From the cell containing the given text, extract its center point as (x, y) coordinate. 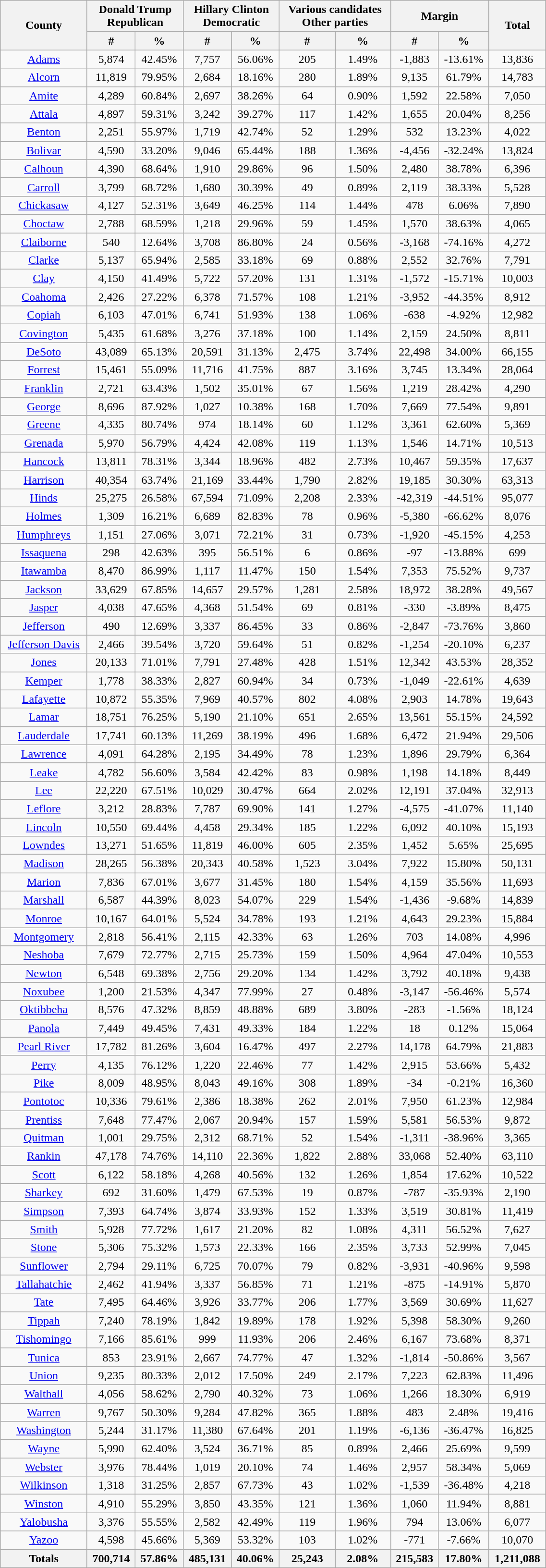
7,922 (414, 864)
29.34% (255, 827)
2,190 (518, 1193)
2.48% (464, 1412)
42.63% (159, 553)
47.04% (464, 955)
47.32% (159, 1010)
4,135 (111, 1065)
249 (307, 1375)
18.96% (255, 461)
8,859 (207, 1010)
-13.88% (464, 553)
-22.61% (464, 681)
27 (307, 992)
8,371 (518, 1339)
3,677 (207, 882)
5,524 (207, 919)
9,598 (518, 1266)
55.35% (159, 699)
7,757 (207, 59)
1,680 (207, 187)
13,836 (518, 59)
21.53% (159, 992)
61.23% (464, 1101)
-44.51% (464, 498)
53.66% (464, 1065)
1.96% (363, 1522)
3,276 (207, 333)
4,458 (207, 827)
60.94% (255, 681)
Lawrence (44, 754)
1,281 (307, 589)
1.92% (363, 1321)
71.09% (255, 498)
25,695 (518, 845)
28,064 (518, 370)
1.19% (363, 1431)
50.30% (159, 1412)
60.13% (159, 735)
2,957 (414, 1467)
Claiborne (44, 242)
4,091 (111, 754)
3,708 (207, 242)
18,751 (111, 717)
Yalobusha (44, 1522)
365 (307, 1412)
-15.71% (464, 279)
Various candidatesOther parties (335, 16)
73.68% (464, 1339)
30.81% (464, 1211)
Hillary ClintonDemocratic (231, 16)
-44.35% (464, 297)
79.95% (159, 77)
47.65% (159, 608)
56.85% (255, 1284)
7,353 (414, 571)
49.16% (255, 1083)
1.46% (363, 1467)
2,794 (111, 1266)
57.20% (255, 279)
159 (307, 955)
496 (307, 735)
6.06% (464, 205)
Jasper (44, 608)
56.53% (464, 1120)
31.13% (255, 352)
4,022 (518, 132)
2.65% (363, 717)
34 (307, 681)
47.82% (255, 1412)
67,594 (207, 498)
29.75% (159, 1138)
Pearl River (44, 1046)
Margin (440, 16)
4,424 (207, 443)
55.97% (159, 132)
5,244 (111, 1431)
Greene (44, 425)
41.49% (159, 279)
42.42% (255, 772)
4,590 (111, 150)
14.78% (464, 699)
77.99% (255, 992)
7,787 (207, 808)
13.23% (464, 132)
68.64% (159, 169)
46.25% (255, 205)
55.29% (159, 1504)
Chickasaw (44, 205)
63.74% (159, 479)
3,519 (414, 1211)
Monroe (44, 919)
2,067 (207, 1120)
395 (207, 553)
150 (307, 571)
42.08% (255, 443)
24.50% (464, 333)
2,788 (111, 223)
0.96% (363, 516)
42.45% (159, 59)
5,722 (207, 279)
1,570 (414, 223)
70.07% (255, 1266)
-3,147 (414, 992)
1,200 (111, 992)
-1,814 (414, 1357)
64.79% (464, 1046)
3,874 (207, 1211)
38.19% (255, 735)
2,697 (207, 96)
22.46% (255, 1065)
1.27% (363, 808)
-3,931 (414, 1266)
193 (307, 919)
7,240 (111, 1321)
1,198 (414, 772)
21,169 (207, 479)
3,569 (414, 1302)
-0.21% (464, 1083)
Lafayette (44, 699)
63.43% (159, 388)
19 (307, 1193)
21,883 (518, 1046)
1.08% (363, 1229)
5,581 (414, 1120)
Panola (44, 1028)
Wayne (44, 1449)
Wilkinson (44, 1485)
30.30% (464, 479)
10,167 (111, 919)
18.14% (255, 425)
62.60% (464, 425)
51.93% (255, 315)
Lauderdale (44, 735)
1,778 (111, 681)
2.73% (363, 461)
1.14% (363, 333)
2,827 (207, 681)
31.17% (159, 1431)
-42,319 (414, 498)
121 (307, 1504)
Jefferson Davis (44, 644)
19,643 (518, 699)
51.54% (255, 608)
12,984 (518, 1101)
5,069 (518, 1467)
Union (44, 1375)
3,720 (207, 644)
Winston (44, 1504)
31.60% (159, 1193)
74.77% (255, 1357)
15,461 (111, 370)
184 (307, 1028)
-66.62% (464, 516)
4,996 (518, 937)
Marion (44, 882)
2,462 (111, 1284)
48.95% (159, 1083)
14.18% (464, 772)
85 (307, 1449)
7,393 (111, 1211)
1,573 (207, 1248)
1.12% (363, 425)
308 (307, 1083)
8,576 (111, 1010)
56.41% (159, 937)
4,127 (111, 205)
58.18% (159, 1175)
9,891 (518, 406)
11,419 (518, 1211)
2,119 (414, 187)
65.44% (255, 150)
3,745 (414, 370)
Noxubee (44, 992)
54.07% (255, 900)
1,479 (207, 1193)
47,178 (111, 1156)
-1,311 (414, 1138)
64 (307, 96)
11,140 (518, 808)
1,019 (207, 1467)
15,193 (518, 827)
Lamar (44, 717)
-74.16% (464, 242)
2,582 (207, 1522)
18 (414, 1028)
1,842 (207, 1321)
86.45% (255, 626)
1,655 (414, 114)
43.35% (255, 1504)
59 (307, 223)
8,811 (518, 333)
9,599 (518, 1449)
-3,952 (414, 297)
7,648 (111, 1120)
1,719 (207, 132)
10,003 (518, 279)
10,553 (518, 955)
Oktibbeha (44, 1010)
0.81% (363, 608)
1.70% (363, 406)
67.01% (159, 882)
4,335 (111, 425)
64.46% (159, 1302)
41.75% (255, 370)
Pontotoc (44, 1101)
Sharkey (44, 1193)
100 (307, 333)
4,150 (111, 279)
13,271 (111, 845)
78.31% (159, 461)
-50.86% (464, 1357)
Tippah (44, 1321)
0.56% (363, 242)
96 (307, 169)
5,190 (207, 717)
8,881 (518, 1504)
6,472 (414, 735)
17,637 (518, 461)
-4.92% (464, 315)
Jefferson (44, 626)
0.12% (464, 1028)
-1,539 (414, 1485)
13.06% (464, 1522)
28,352 (518, 662)
34.78% (255, 919)
13.34% (464, 370)
23.91% (159, 1357)
29.20% (255, 973)
2,195 (207, 754)
64.01% (159, 919)
-771 (414, 1540)
Stone (44, 1248)
11,380 (207, 1431)
49.33% (255, 1028)
10,336 (111, 1101)
1,546 (414, 443)
67 (307, 388)
6,725 (207, 1266)
19.89% (255, 1321)
2,251 (111, 132)
10,467 (414, 461)
40.32% (255, 1394)
-20.10% (464, 644)
Scott (44, 1175)
Holmes (44, 516)
7,679 (111, 955)
82.83% (255, 516)
490 (111, 626)
3,733 (414, 1248)
Prentiss (44, 1120)
Lee (44, 790)
-73.76% (464, 626)
2,426 (111, 297)
77 (307, 1065)
20.10% (255, 1467)
-4,456 (414, 150)
56.06% (255, 59)
77.54% (464, 406)
79 (307, 1266)
Yazoo (44, 1540)
141 (307, 808)
3,344 (207, 461)
7,050 (518, 96)
18.30% (464, 1394)
2,480 (414, 169)
45.66% (159, 1540)
166 (307, 1248)
20,591 (207, 352)
20.94% (255, 1120)
7,890 (518, 205)
7,950 (414, 1101)
2.01% (363, 1101)
134 (307, 973)
7,495 (111, 1302)
52.99% (464, 1248)
-638 (414, 315)
George (44, 406)
2,312 (207, 1138)
-13.61% (464, 59)
72.21% (255, 535)
-3.89% (464, 608)
Humphreys (44, 535)
Copiah (44, 315)
6,689 (207, 516)
605 (307, 845)
11,496 (518, 1375)
8,470 (111, 571)
4,218 (518, 1485)
58.34% (464, 1467)
699 (518, 553)
14,657 (207, 589)
168 (307, 406)
Harrison (44, 479)
1,896 (414, 754)
29.96% (255, 223)
16.21% (159, 516)
4,347 (207, 992)
30.39% (255, 187)
Grenada (44, 443)
14.08% (464, 937)
1.68% (363, 735)
6,548 (111, 973)
86.80% (255, 242)
38.78% (464, 169)
6,587 (111, 900)
3,604 (207, 1046)
27.48% (255, 662)
37.04% (464, 790)
Clarke (44, 260)
5,970 (111, 443)
37.18% (255, 333)
53.32% (255, 1540)
-1,436 (414, 900)
999 (207, 1339)
Pike (44, 1083)
25.73% (255, 955)
29.79% (464, 754)
2.58% (363, 589)
9,135 (414, 77)
56.38% (159, 864)
157 (307, 1120)
33,068 (414, 1156)
87.92% (159, 406)
1,854 (414, 1175)
3,242 (207, 114)
Jackson (44, 589)
62.40% (159, 1449)
2,915 (414, 1065)
8,449 (518, 772)
62.83% (464, 1375)
Neshoba (44, 955)
3,792 (414, 973)
Adams (44, 59)
68.72% (159, 187)
29.57% (255, 589)
68.71% (255, 1138)
4,272 (518, 242)
57.86% (159, 1558)
853 (111, 1357)
Montgomery (44, 937)
34.00% (464, 352)
Bolivar (44, 150)
32,913 (518, 790)
4,253 (518, 535)
26.58% (159, 498)
3,850 (207, 1504)
6,103 (111, 315)
478 (414, 205)
20,133 (111, 662)
2.08% (363, 1558)
80.74% (159, 425)
Carroll (44, 187)
5,874 (111, 59)
6,167 (414, 1339)
64.28% (159, 754)
17.80% (464, 1558)
47.01% (159, 315)
1,220 (207, 1065)
72.77% (159, 955)
5,435 (111, 333)
1.56% (363, 388)
-41.07% (464, 808)
540 (111, 242)
3,212 (111, 808)
29,506 (518, 735)
1,060 (414, 1504)
40.18% (464, 973)
4,782 (111, 772)
2.33% (363, 498)
3.04% (363, 864)
17.50% (255, 1375)
Clay (44, 279)
24 (307, 242)
64.74% (159, 1211)
-1,920 (414, 535)
2.82% (363, 479)
14,178 (414, 1046)
55.55% (159, 1522)
0.90% (363, 96)
1,523 (307, 864)
485,131 (207, 1558)
4,643 (414, 919)
0.98% (363, 772)
-38.96% (464, 1138)
67.85% (159, 589)
58.62% (159, 1394)
1.23% (363, 754)
Leake (44, 772)
12.69% (159, 626)
73 (307, 1394)
28,265 (111, 864)
30.47% (255, 790)
31.25% (159, 1485)
8,256 (518, 114)
Calhoun (44, 169)
152 (307, 1211)
188 (307, 150)
2,012 (207, 1375)
Donald TrumpRepublican (135, 16)
2,903 (414, 699)
5,990 (111, 1449)
59.31% (159, 114)
4,897 (111, 114)
180 (307, 882)
48.88% (255, 1010)
7,449 (111, 1028)
21.20% (255, 1229)
1.59% (363, 1120)
44.39% (159, 900)
-875 (414, 1284)
67.51% (159, 790)
32.76% (464, 260)
76.12% (159, 1065)
86.99% (159, 571)
2,790 (207, 1394)
2,159 (414, 333)
10.38% (255, 406)
Covington (44, 333)
52.31% (159, 205)
63,313 (518, 479)
Tishomingo (44, 1339)
3,524 (207, 1449)
1.77% (363, 1302)
Amite (44, 96)
Itawamba (44, 571)
1,309 (111, 516)
2,115 (207, 937)
1,790 (307, 479)
262 (307, 1101)
2,667 (207, 1357)
68.59% (159, 223)
55.15% (464, 717)
22.58% (464, 96)
6,092 (414, 827)
5,398 (414, 1321)
689 (307, 1010)
2,386 (207, 1101)
10,522 (518, 1175)
-97 (414, 553)
9,737 (518, 571)
-36.47% (464, 1431)
1.33% (363, 1211)
18.16% (255, 77)
67.73% (255, 1485)
3,071 (207, 535)
10,029 (207, 790)
71.57% (255, 297)
4,159 (414, 882)
49,567 (518, 589)
11,269 (207, 735)
1,502 (207, 388)
22,220 (111, 790)
-40.96% (464, 1266)
22,498 (414, 352)
78.19% (159, 1321)
201 (307, 1431)
205 (307, 59)
6,378 (207, 297)
Tallahatchie (44, 1284)
42.33% (255, 937)
1,822 (307, 1156)
2,721 (111, 388)
14,110 (207, 1156)
40.06% (255, 1558)
5,870 (518, 1284)
-9.68% (464, 900)
-1,049 (414, 681)
65.13% (159, 352)
71 (307, 1284)
9,284 (207, 1412)
Lowndes (44, 845)
65.94% (159, 260)
-6,136 (414, 1431)
51 (307, 644)
3,926 (207, 1302)
Washington (44, 1431)
1,027 (207, 406)
8,043 (207, 1083)
2,756 (207, 973)
4,368 (207, 608)
31.45% (255, 882)
12,342 (414, 662)
31 (307, 535)
131 (307, 279)
802 (307, 699)
280 (307, 77)
21.94% (464, 735)
Marshall (44, 900)
18,124 (518, 1010)
794 (414, 1522)
Tunica (44, 1357)
7,669 (414, 406)
33.44% (255, 479)
71.01% (159, 662)
20,343 (207, 864)
6,919 (518, 1394)
Lincoln (44, 827)
2.46% (363, 1339)
7,045 (518, 1248)
103 (307, 1540)
80.33% (159, 1375)
10,070 (518, 1540)
5,928 (111, 1229)
-34 (414, 1083)
-2,847 (414, 626)
3.16% (363, 370)
664 (307, 790)
1.13% (363, 443)
78.44% (159, 1467)
85.61% (159, 1339)
20.04% (464, 114)
-1,883 (414, 59)
3,584 (207, 772)
Totals (44, 1558)
59.64% (255, 644)
60 (307, 425)
8,696 (111, 406)
5,137 (111, 260)
40.10% (464, 827)
887 (307, 370)
4.08% (363, 699)
-4,575 (414, 808)
4,065 (518, 223)
-3,168 (414, 242)
49 (307, 187)
4,056 (111, 1394)
61.68% (159, 333)
36.71% (255, 1449)
-787 (414, 1193)
215,583 (414, 1558)
132 (307, 1175)
25,275 (111, 498)
1.51% (363, 662)
6,741 (207, 315)
1,617 (207, 1229)
-1.56% (464, 1010)
1,117 (207, 571)
30.69% (464, 1302)
1,151 (111, 535)
-32.24% (464, 150)
24,592 (518, 717)
2.88% (363, 1156)
17,782 (111, 1046)
29.11% (159, 1266)
42.74% (255, 132)
4,038 (111, 608)
Walthall (44, 1394)
56.51% (255, 553)
14,839 (518, 900)
Franklin (44, 388)
56.60% (159, 772)
2,857 (207, 1485)
13,811 (111, 461)
Rankin (44, 1156)
1,001 (111, 1138)
Perry (44, 1065)
40.57% (255, 699)
4,964 (414, 955)
703 (414, 937)
6,237 (518, 644)
-14.91% (464, 1284)
74 (307, 1467)
14,783 (518, 77)
6 (307, 553)
83 (307, 772)
532 (414, 132)
Warren (44, 1412)
19,416 (518, 1412)
Issaquena (44, 553)
County (44, 25)
3,649 (207, 205)
28.83% (159, 808)
59.35% (464, 461)
Total (518, 25)
DeSoto (44, 352)
1.88% (363, 1412)
-1,254 (414, 644)
482 (307, 461)
1.31% (363, 279)
700,714 (111, 1558)
7,431 (207, 1028)
75.52% (464, 571)
692 (111, 1193)
Tate (44, 1302)
8,023 (207, 900)
298 (111, 553)
428 (307, 662)
40.56% (255, 1175)
0.88% (363, 260)
Sunflower (44, 1266)
58.30% (464, 1321)
29.23% (464, 919)
17,741 (111, 735)
11,693 (518, 882)
35.01% (255, 388)
2.02% (363, 790)
52.40% (464, 1156)
47 (307, 1357)
6,122 (111, 1175)
11.94% (464, 1504)
4,639 (518, 681)
4,910 (111, 1504)
229 (307, 900)
5,432 (518, 1065)
Simpson (44, 1211)
15,064 (518, 1028)
Webster (44, 1467)
-7.66% (464, 1540)
Smith (44, 1229)
7,969 (207, 699)
69.90% (255, 808)
4,311 (414, 1229)
2,585 (207, 260)
8,475 (518, 608)
1,266 (414, 1394)
69.44% (159, 827)
114 (307, 205)
4,598 (111, 1540)
12,982 (518, 315)
19,185 (414, 479)
-1,572 (414, 279)
9,046 (207, 150)
14.71% (464, 443)
185 (307, 827)
117 (307, 114)
2,684 (207, 77)
3,376 (111, 1522)
63 (307, 937)
51.65% (159, 845)
25,243 (307, 1558)
3,361 (414, 425)
40,354 (111, 479)
56.52% (464, 1229)
42.49% (255, 1522)
25.69% (464, 1449)
3,365 (518, 1138)
3,567 (518, 1357)
41.94% (159, 1284)
74.76% (159, 1156)
-35.93% (464, 1193)
16,360 (518, 1083)
Coahoma (44, 297)
15,884 (518, 919)
2.27% (363, 1046)
11.47% (255, 571)
11,627 (518, 1302)
6,396 (518, 169)
-36.48% (464, 1485)
63,110 (518, 1156)
5,528 (518, 187)
95,077 (518, 498)
-45.15% (464, 535)
11,716 (207, 370)
21.10% (255, 717)
3,799 (111, 187)
1.32% (363, 1357)
16.47% (255, 1046)
81.26% (159, 1046)
33.93% (255, 1211)
178 (307, 1321)
79.61% (159, 1101)
3.80% (363, 1010)
4,290 (518, 388)
33.20% (159, 150)
33,629 (111, 589)
1.29% (363, 132)
50,131 (518, 864)
1.44% (363, 205)
7,627 (518, 1229)
15.80% (464, 864)
49.45% (159, 1028)
43,089 (111, 352)
3,860 (518, 626)
7,166 (111, 1339)
9,438 (518, 973)
9,872 (518, 1120)
1,211,088 (518, 1558)
12.64% (159, 242)
8,912 (518, 297)
483 (414, 1412)
7,836 (111, 882)
69.38% (159, 973)
33.18% (255, 260)
5.65% (464, 845)
18,972 (414, 589)
56.79% (159, 443)
1,219 (414, 388)
3.74% (363, 352)
46.00% (255, 845)
9,260 (518, 1321)
8,076 (518, 516)
138 (307, 315)
651 (307, 717)
11.93% (255, 1339)
5,574 (518, 992)
4,289 (111, 96)
4,390 (111, 169)
67.53% (255, 1193)
67.64% (255, 1431)
4,268 (207, 1175)
-5,380 (414, 516)
Hancock (44, 461)
Choctaw (44, 223)
8,009 (111, 1083)
-283 (414, 1010)
1,592 (414, 96)
7,223 (414, 1375)
Leflore (44, 808)
28.42% (464, 388)
55.09% (159, 370)
10,513 (518, 443)
10,872 (111, 699)
13,561 (414, 717)
17.62% (464, 1175)
43 (307, 1485)
Madison (44, 864)
35.56% (464, 882)
1,318 (111, 1485)
1.49% (363, 59)
39.54% (159, 644)
Jones (44, 662)
1.45% (363, 223)
39.27% (255, 114)
29.86% (255, 169)
18.38% (255, 1101)
108 (307, 297)
Attala (44, 114)
38.28% (464, 589)
77.72% (159, 1229)
3,976 (111, 1467)
1,452 (414, 845)
77.47% (159, 1120)
2.17% (363, 1375)
76.25% (159, 717)
34.49% (255, 754)
2,818 (111, 937)
Benton (44, 132)
82 (307, 1229)
75.32% (159, 1248)
27.22% (159, 297)
61.79% (464, 77)
10,550 (111, 827)
33.77% (255, 1302)
Kemper (44, 681)
Hinds (44, 498)
1,218 (207, 223)
12,191 (414, 790)
2,715 (207, 955)
Quitman (44, 1138)
5,306 (111, 1248)
40.58% (255, 864)
13,824 (518, 150)
16,825 (518, 1431)
38.26% (255, 96)
0.87% (363, 1193)
Alcorn (44, 77)
2,552 (414, 260)
0.48% (363, 992)
9,767 (111, 1412)
2,475 (307, 352)
22.36% (255, 1156)
43.53% (464, 662)
22.33% (255, 1248)
38.63% (464, 223)
Newton (44, 973)
60.84% (159, 96)
Forrest (44, 370)
9,235 (111, 1375)
66,155 (518, 352)
974 (207, 425)
2,208 (307, 498)
6,077 (518, 1522)
-56.46% (464, 992)
6,364 (518, 754)
497 (307, 1046)
1,910 (207, 169)
33 (307, 626)
27.06% (159, 535)
-330 (414, 608)
